Locate the cell with the specified text and output its (x, y) center coordinate. 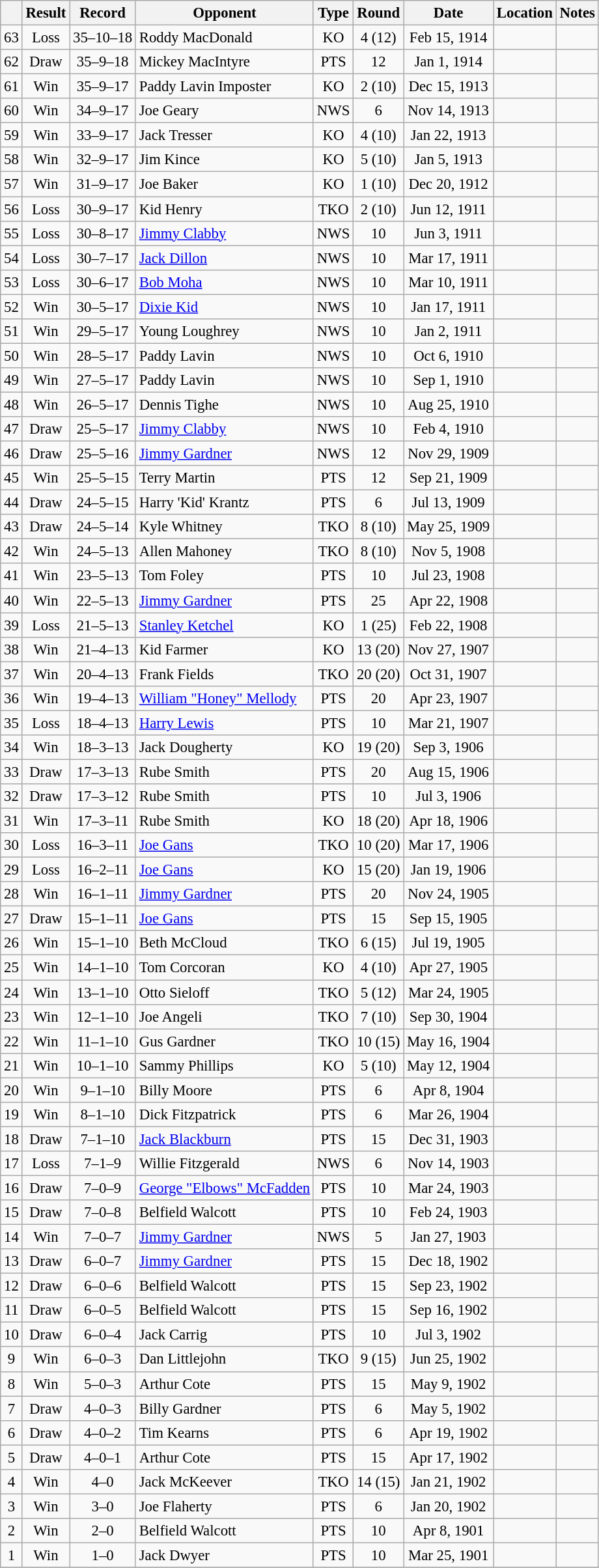
Sep 15, 1905 (449, 919)
Jul 3, 1906 (449, 796)
16–1–11 (103, 894)
23 (12, 1016)
Opponent (224, 13)
Sep 16, 1902 (449, 1310)
42 (12, 552)
Dan Littlejohn (224, 1360)
17–3–13 (103, 772)
8–1–10 (103, 1115)
Type (333, 13)
63 (12, 38)
7–1–9 (103, 1164)
Feb 22, 1908 (449, 625)
30–5–17 (103, 307)
Nov 14, 1903 (449, 1164)
Dec 31, 1903 (449, 1139)
Sep 30, 1904 (449, 1016)
Sammy Phillips (224, 1065)
30–8–17 (103, 233)
4 (12) (379, 38)
Sep 1, 1910 (449, 380)
16–3–11 (103, 845)
18 (12, 1139)
54 (12, 258)
60 (12, 111)
Mar 24, 1905 (449, 992)
Apr 8, 1904 (449, 1090)
Joe Flaherty (224, 1506)
Frank Fields (224, 674)
Feb 4, 1910 (449, 429)
20–4–13 (103, 674)
1 (12, 1555)
15 (20) (379, 870)
22 (12, 1041)
6–0–6 (103, 1286)
Jack Carrig (224, 1335)
17–3–12 (103, 796)
20 (20) (379, 674)
16 (12, 1188)
Dennis Tighe (224, 404)
35–10–18 (103, 38)
9–1–10 (103, 1090)
37 (12, 674)
26–5–17 (103, 404)
Mar 25, 1901 (449, 1555)
Jan 21, 1902 (449, 1482)
Nov 29, 1909 (449, 454)
30–9–17 (103, 209)
6–0–7 (103, 1261)
Stanley Ketchel (224, 625)
51 (12, 331)
18–3–13 (103, 748)
28–5–17 (103, 356)
Round (379, 13)
Record (103, 13)
10–1–10 (103, 1065)
7 (10) (379, 1016)
24–5–14 (103, 527)
43 (12, 527)
13 (20) (379, 649)
Tim Kearns (224, 1433)
55 (12, 233)
4–0–3 (103, 1408)
May 12, 1904 (449, 1065)
33 (12, 772)
7–0–7 (103, 1237)
Feb 24, 1903 (449, 1212)
31 (12, 821)
3 (12, 1506)
Jim Kince (224, 160)
Nov 27, 1907 (449, 649)
53 (12, 282)
49 (12, 380)
14–1–10 (103, 968)
Jack Dougherty (224, 748)
15–1–10 (103, 944)
Jan 22, 1913 (449, 135)
7–1–10 (103, 1139)
Jul 19, 1905 (449, 944)
36 (12, 699)
57 (12, 184)
16–2–11 (103, 870)
4–0–1 (103, 1457)
May 25, 1909 (449, 527)
24–5–13 (103, 552)
25–5–16 (103, 454)
Sep 23, 1902 (449, 1286)
George "Elbows" McFadden (224, 1188)
18–4–13 (103, 723)
Jan 5, 1913 (449, 160)
48 (12, 404)
34–9–17 (103, 111)
61 (12, 87)
Dec 15, 1913 (449, 87)
Jun 3, 1911 (449, 233)
Jan 20, 1902 (449, 1506)
Joe Geary (224, 111)
23–5–13 (103, 576)
25–5–17 (103, 429)
58 (12, 160)
15–1–11 (103, 919)
Nov 14, 1913 (449, 111)
Aug 15, 1906 (449, 772)
21–4–13 (103, 649)
6 (15) (379, 944)
7 (12, 1408)
29 (12, 870)
31–9–17 (103, 184)
1 (25) (379, 625)
Mar 24, 1903 (449, 1188)
9 (12, 1360)
28 (12, 894)
Sep 21, 1909 (449, 478)
44 (12, 503)
11–1–10 (103, 1041)
Jan 2, 1911 (449, 331)
Allen Mahoney (224, 552)
5–0–3 (103, 1384)
Jun 12, 1911 (449, 209)
32 (12, 796)
13 (12, 1261)
10 (15) (379, 1041)
21 (12, 1065)
27–5–17 (103, 380)
Roddy MacDonald (224, 38)
1 (10) (379, 184)
21–5–13 (103, 625)
45 (12, 478)
Result (46, 13)
Paddy Lavin Imposter (224, 87)
Young Loughrey (224, 331)
Harry Lewis (224, 723)
47 (12, 429)
35–9–18 (103, 62)
May 5, 1902 (449, 1408)
33–9–17 (103, 135)
30–6–17 (103, 282)
10 (20) (379, 845)
Dick Fitzpatrick (224, 1115)
Kid Henry (224, 209)
Tom Foley (224, 576)
Dec 18, 1902 (449, 1261)
34 (12, 748)
24 (12, 992)
35 (12, 723)
Terry Martin (224, 478)
Apr 22, 1908 (449, 600)
17 (12, 1164)
Apr 19, 1902 (449, 1433)
Nov 5, 1908 (449, 552)
6–0–4 (103, 1335)
24–5–15 (103, 503)
Jul 13, 1909 (449, 503)
26 (12, 944)
Bob Moha (224, 282)
8 (12, 1384)
18 (20) (379, 821)
7–0–9 (103, 1188)
22–5–13 (103, 600)
Jack Dwyer (224, 1555)
14 (12, 1237)
Apr 27, 1905 (449, 968)
Feb 15, 1914 (449, 38)
7–0–8 (103, 1212)
Billy Gardner (224, 1408)
May 9, 1902 (449, 1384)
39 (12, 625)
William "Honey" Mellody (224, 699)
Otto Sieloff (224, 992)
59 (12, 135)
11 (12, 1310)
5 (12) (379, 992)
Mar 26, 1904 (449, 1115)
Notes (577, 13)
19–4–13 (103, 699)
Joe Angeli (224, 1016)
Willie Fitzgerald (224, 1164)
Nov 24, 1905 (449, 894)
Jun 25, 1902 (449, 1360)
2 (12, 1531)
Jack Blackburn (224, 1139)
Mickey MacIntyre (224, 62)
1–0 (103, 1555)
Jack McKeever (224, 1482)
9 (15) (379, 1360)
Jan 1, 1914 (449, 62)
13–1–10 (103, 992)
Beth McCloud (224, 944)
29–5–17 (103, 331)
6–0–3 (103, 1360)
Jan 27, 1903 (449, 1237)
May 16, 1904 (449, 1041)
4 (12, 1482)
46 (12, 454)
19 (20) (379, 748)
4–0–2 (103, 1433)
41 (12, 576)
Mar 17, 1911 (449, 258)
Oct 31, 1907 (449, 674)
Apr 23, 1907 (449, 699)
Jack Tresser (224, 135)
Sep 3, 1906 (449, 748)
Aug 25, 1910 (449, 404)
32–9–17 (103, 160)
Tom Corcoran (224, 968)
Jul 3, 1902 (449, 1335)
Jul 23, 1908 (449, 576)
40 (12, 600)
6–0–5 (103, 1310)
17–3–11 (103, 821)
Date (449, 13)
30–7–17 (103, 258)
2–0 (103, 1531)
Gus Gardner (224, 1041)
Oct 6, 1910 (449, 356)
Jan 19, 1906 (449, 870)
52 (12, 307)
19 (12, 1115)
Mar 21, 1907 (449, 723)
25–5–15 (103, 478)
Kyle Whitney (224, 527)
Apr 17, 1902 (449, 1457)
Dixie Kid (224, 307)
35–9–17 (103, 87)
Harry 'Kid' Krantz (224, 503)
Jack Dillon (224, 258)
50 (12, 356)
Apr 8, 1901 (449, 1531)
Jan 17, 1911 (449, 307)
4–0 (103, 1482)
3–0 (103, 1506)
12–1–10 (103, 1016)
Kid Farmer (224, 649)
Mar 10, 1911 (449, 282)
62 (12, 62)
Dec 20, 1912 (449, 184)
Apr 18, 1906 (449, 821)
56 (12, 209)
Billy Moore (224, 1090)
38 (12, 649)
27 (12, 919)
Location (525, 13)
30 (12, 845)
Joe Baker (224, 184)
14 (15) (379, 1482)
Mar 17, 1906 (449, 845)
